Pinpoint the cell where the given text exists, returning its [x, y] midpoint coordinate. 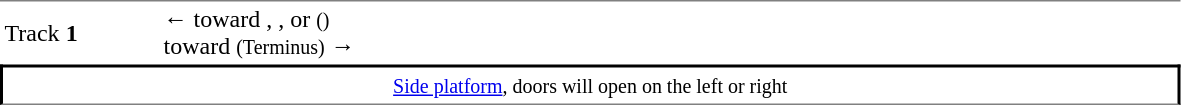
← toward , , or () toward (Terminus) → [670, 32]
Track 1 [80, 32]
Side platform, doors will open on the left or right [590, 84]
